Return [x, y] of the center of cell containing provided text 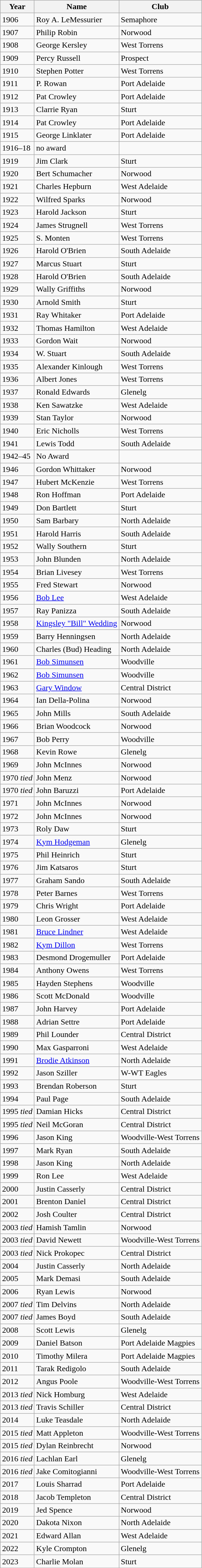
Nick Prokopec [77, 1253]
Anthony Owens [77, 970]
1990 [18, 1047]
Semaphore [160, 20]
Ray Whitaker [77, 315]
2012 [18, 1381]
2011 [18, 1368]
Dakota Nixon [77, 1523]
Thomas Hamilton [77, 328]
Gary Window [77, 688]
1974 [18, 842]
Peter Barnes [77, 893]
2023 [18, 1561]
Harold Jackson [77, 212]
1936 [18, 379]
Wilfred Sparks [77, 200]
David Newett [77, 1240]
Angus Poole [77, 1381]
Dylan Reinbrecht [77, 1446]
Roly Daw [77, 829]
1934 [18, 353]
No Award [77, 456]
Year [18, 7]
1923 [18, 212]
James Boyd [77, 1317]
Hayden Stephens [77, 983]
2001 [18, 1202]
1956 [18, 598]
Brian Woodcock [77, 726]
Charles Hepburn [77, 187]
Jacob Templeton [77, 1497]
1915 [18, 135]
James Strugnell [77, 225]
Jed Spence [77, 1510]
2021 [18, 1536]
Charlie Molan [77, 1561]
1991 [18, 1060]
Scott Lewis [77, 1330]
1987 [18, 1009]
2009 [18, 1343]
Louis Sharrad [77, 1484]
Bert Schumacher [77, 174]
1911 [18, 84]
1973 [18, 829]
1910 [18, 71]
Lachlan Earl [77, 1459]
1908 [18, 45]
1977 [18, 880]
1919 [18, 161]
1949 [18, 508]
1916–18 [18, 148]
1906 [18, 20]
Ray Panizza [77, 611]
W-WT Eagles [160, 1073]
2004 [18, 1266]
Damian Hicks [77, 1112]
Kyle Crompton [77, 1548]
2000 [18, 1189]
2010 [18, 1356]
1976 [18, 868]
1950 [18, 521]
Mark Ryan [77, 1150]
1966 [18, 726]
Ken Sawatzke [77, 405]
1993 [18, 1086]
Josh Coulter [77, 1215]
Bruce Lindner [77, 932]
Prospect [160, 58]
1965 [18, 713]
1924 [18, 225]
Max Gasparroni [77, 1047]
1935 [18, 366]
1948 [18, 495]
1967 [18, 739]
Charles (Bud) Heading [77, 649]
Hubert McKenzie [77, 482]
1925 [18, 238]
2008 [18, 1330]
1996 [18, 1137]
1932 [18, 328]
1978 [18, 893]
Name [77, 7]
George Kersley [77, 45]
Jason Sziller [77, 1073]
2005 [18, 1279]
Jake Comitogianni [77, 1471]
1951 [18, 533]
1920 [18, 174]
Percy Russell [77, 58]
Leon Grosser [77, 919]
Ryan Lewis [77, 1292]
1958 [18, 623]
Brodie Atkinson [77, 1060]
P. Rowan [77, 84]
Paul Page [77, 1099]
Phil Lounder [77, 1035]
Tarak Redigolo [77, 1368]
Matt Appleton [77, 1433]
1971 [18, 803]
Ronald Edwards [77, 392]
1986 [18, 996]
1981 [18, 932]
2002 [18, 1215]
Graham Sando [77, 880]
2014 [18, 1420]
Adrian Settre [77, 1022]
Clarrie Ryan [77, 109]
Gordon Wait [77, 341]
1933 [18, 341]
Edward Allan [77, 1536]
1907 [18, 32]
Stan Taylor [77, 418]
1954 [18, 572]
Ron Lee [77, 1176]
1912 [18, 97]
1913 [18, 109]
Brendan Roberson [77, 1086]
1914 [18, 122]
Jim Katsaros [77, 868]
1921 [18, 187]
Phil Heinrich [77, 855]
1927 [18, 264]
Scott McDonald [77, 996]
1998 [18, 1163]
1947 [18, 482]
Desmond Drogemuller [77, 957]
1983 [18, 957]
1922 [18, 200]
1926 [18, 251]
1946 [18, 469]
1989 [18, 1035]
Eric Nicholls [77, 431]
Kym Hodgeman [77, 842]
1909 [18, 58]
1975 [18, 855]
1997 [18, 1150]
2017 [18, 1484]
1984 [18, 970]
1994 [18, 1099]
Ian Della-Polina [77, 700]
Daniel Batson [77, 1343]
Club [160, 7]
Tim Delvins [77, 1304]
1985 [18, 983]
1979 [18, 906]
1960 [18, 649]
John Baruzzi [77, 791]
1964 [18, 700]
Bob Lee [77, 598]
George Linklater [77, 135]
1999 [18, 1176]
Arnold Smith [77, 302]
Kevin Rowe [77, 752]
1929 [18, 289]
Harold Harris [77, 533]
Albert Jones [77, 379]
Nick Homburg [77, 1394]
1938 [18, 405]
John Blunden [77, 559]
1988 [18, 1022]
Mark Demasi [77, 1279]
Wally Southern [77, 546]
Travis Schiller [77, 1407]
Philip Robin [77, 32]
John Harvey [77, 1009]
1980 [18, 919]
1957 [18, 611]
1937 [18, 392]
1941 [18, 444]
Kingsley "Bill" Wedding [77, 623]
Wally Griffiths [77, 289]
Lewis Todd [77, 444]
1955 [18, 585]
1952 [18, 546]
John Mills [77, 713]
1961 [18, 662]
2006 [18, 1292]
1963 [18, 688]
1982 [18, 945]
1992 [18, 1073]
1939 [18, 418]
Marcus Stuart [77, 264]
S. Monten [77, 238]
2022 [18, 1548]
1953 [18, 559]
Chris Wright [77, 906]
2018 [18, 1497]
Barry Henningsen [77, 636]
Hamish Tamlin [77, 1227]
Jim Clark [77, 161]
1942–45 [18, 456]
Roy A. LeMessurier [77, 20]
1928 [18, 276]
Kym Dillon [77, 945]
Luke Teasdale [77, 1420]
Brian Livesey [77, 572]
Sam Barbary [77, 521]
Gordon Whittaker [77, 469]
2019 [18, 1510]
2020 [18, 1523]
John Menz [77, 777]
1969 [18, 765]
1968 [18, 752]
Stephen Potter [77, 71]
W. Stuart [77, 353]
Don Bartlett [77, 508]
1940 [18, 431]
1972 [18, 816]
1959 [18, 636]
no award [77, 148]
Alexander Kinlough [77, 366]
1931 [18, 315]
Fred Stewart [77, 585]
Timothy Milera [77, 1356]
Bob Perry [77, 739]
1962 [18, 675]
Ron Hoffman [77, 495]
1930 [18, 302]
Brenton Daniel [77, 1202]
Neil McGoran [77, 1124]
